For the text-containing cell, return its midpoint in (X, Y) coordinate format. 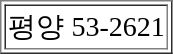
평양 53-2621 (86, 26)
